Find where the given text appears and provide that cell's center as [X, Y] coordinate. 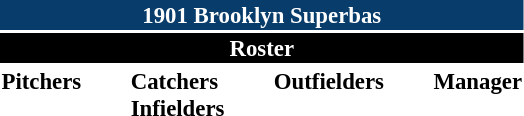
Roster [262, 48]
1901 Brooklyn Superbas [262, 15]
